Extract the [X, Y] coordinate from the center of the cell holding the provided text.  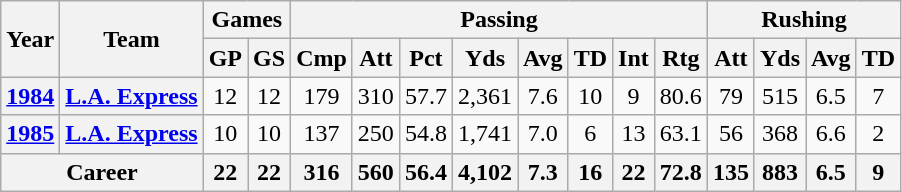
72.8 [680, 172]
13 [634, 134]
1984 [30, 96]
Year [30, 39]
137 [322, 134]
16 [590, 172]
883 [780, 172]
Rushing [804, 20]
4,102 [484, 172]
Cmp [322, 58]
54.8 [426, 134]
560 [376, 172]
310 [376, 96]
80.6 [680, 96]
Career [102, 172]
135 [730, 172]
7.0 [544, 134]
515 [780, 96]
Games [246, 20]
56.4 [426, 172]
7.6 [544, 96]
1,741 [484, 134]
Pct [426, 58]
316 [322, 172]
Rtg [680, 58]
7 [878, 96]
Passing [500, 20]
2,361 [484, 96]
56 [730, 134]
6.6 [832, 134]
2 [878, 134]
7.3 [544, 172]
Team [132, 39]
63.1 [680, 134]
Int [634, 58]
368 [780, 134]
179 [322, 96]
250 [376, 134]
GP [225, 58]
6 [590, 134]
GS [270, 58]
57.7 [426, 96]
1985 [30, 134]
79 [730, 96]
